Extract the (X, Y) coordinate from the center of the cell holding the provided text.  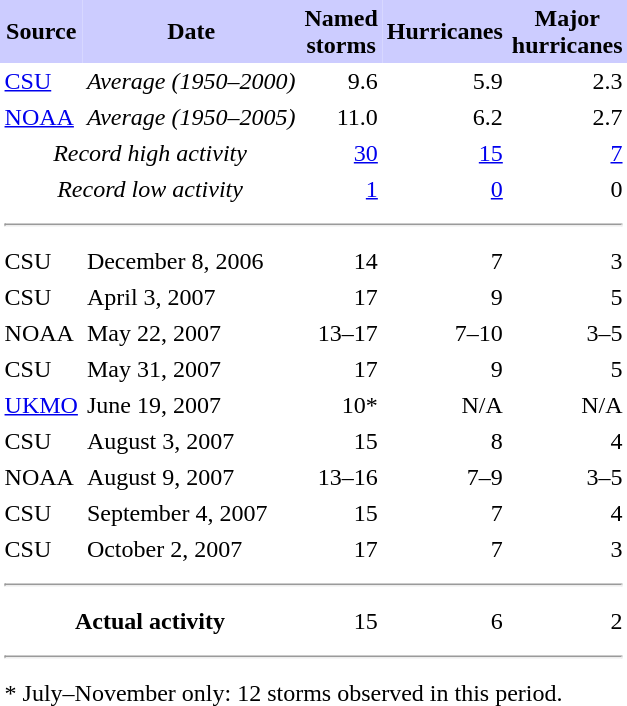
5.9 (444, 81)
Source (41, 32)
Majorhurricanes (567, 32)
13–17 (341, 333)
December 8, 2006 (191, 261)
14 (341, 261)
6 (444, 621)
April 3, 2007 (191, 297)
Date (191, 32)
2.7 (567, 117)
Average (1950–2000) (191, 81)
October 2, 2007 (191, 549)
UKMO (41, 405)
8 (444, 441)
9.6 (341, 81)
Average (1950–2005) (191, 117)
May 31, 2007 (191, 369)
Namedstorms (341, 32)
August 9, 2007 (191, 477)
2 (567, 621)
10* (341, 405)
August 3, 2007 (191, 441)
11.0 (341, 117)
Record low activity (150, 189)
September 4, 2007 (191, 513)
Hurricanes (444, 32)
Record high activity (150, 153)
7–9 (444, 477)
6.2 (444, 117)
2.3 (567, 81)
May 22, 2007 (191, 333)
7–10 (444, 333)
13–16 (341, 477)
1 (341, 189)
June 19, 2007 (191, 405)
Actual activity (150, 621)
30 (341, 153)
